Extract the (x, y) coordinate from the center of the cell holding the provided text.  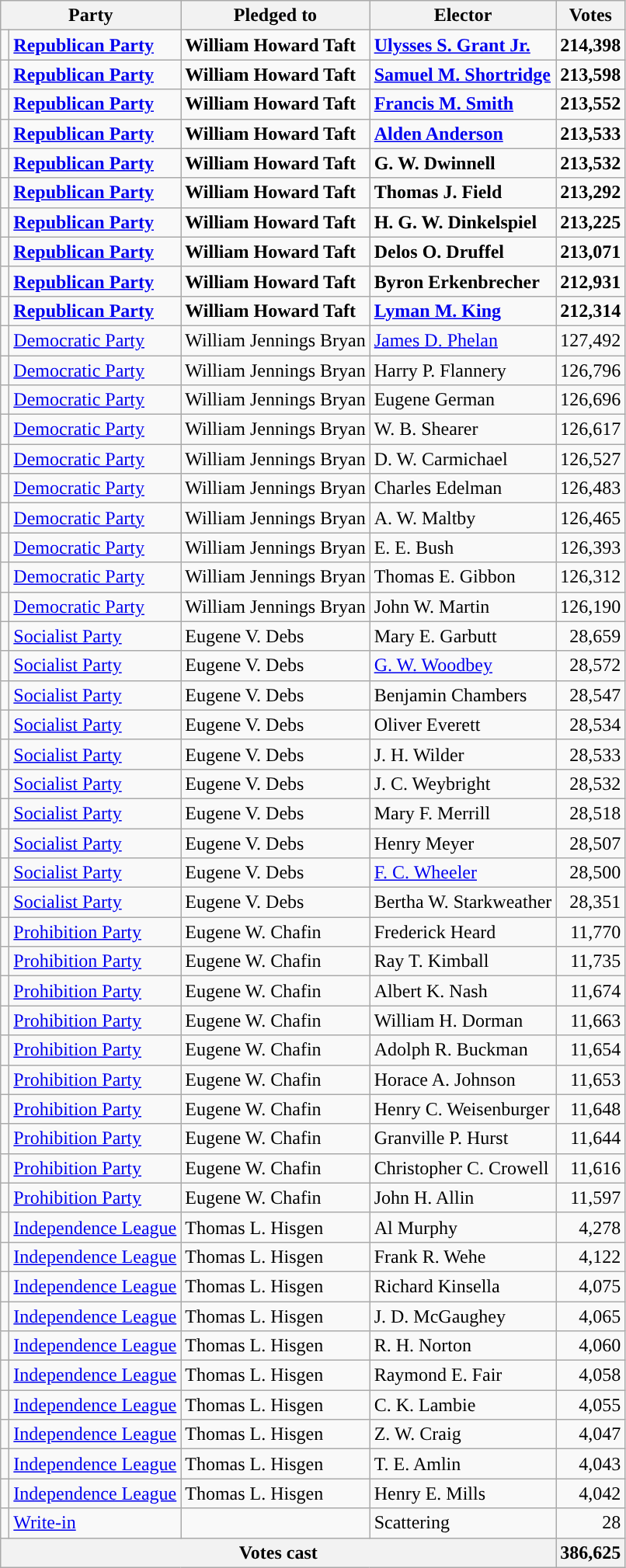
11,648 (590, 1109)
11,644 (590, 1139)
4,058 (590, 1375)
Francis M. Smith (463, 104)
4,122 (590, 1257)
Al Murphy (463, 1227)
John W. Martin (463, 607)
126,483 (590, 488)
212,314 (590, 311)
G. W. Woodbey (463, 666)
28,659 (590, 636)
213,225 (590, 222)
John H. Allin (463, 1198)
E. E. Bush (463, 548)
Eugene German (463, 400)
Votes (590, 16)
213,292 (590, 193)
Write-in (95, 1523)
Henry E. Mills (463, 1493)
Benjamin Chambers (463, 695)
4,075 (590, 1286)
Henry Meyer (463, 843)
Samuel M. Shortridge (463, 75)
Elector (463, 16)
4,047 (590, 1434)
213,071 (590, 252)
28,533 (590, 754)
Votes cast (278, 1552)
Henry C. Weisenburger (463, 1109)
J. C. Weybright (463, 784)
Scattering (463, 1523)
Horace A. Johnson (463, 1080)
Party (91, 16)
R. H. Norton (463, 1346)
386,625 (590, 1552)
28,547 (590, 695)
Pledged to (275, 16)
126,796 (590, 370)
28,572 (590, 666)
126,393 (590, 548)
Harry P. Flannery (463, 370)
11,597 (590, 1198)
126,312 (590, 577)
126,465 (590, 518)
Ray T. Kimball (463, 961)
F. C. Wheeler (463, 873)
Richard Kinsella (463, 1286)
Z. W. Craig (463, 1434)
28,500 (590, 873)
127,492 (590, 340)
Frederick Heard (463, 932)
D. W. Carmichael (463, 459)
Mary E. Garbutt (463, 636)
28 (590, 1523)
212,931 (590, 281)
28,532 (590, 784)
Frank R. Wehe (463, 1257)
4,278 (590, 1227)
Albert K. Nash (463, 991)
11,663 (590, 1020)
11,616 (590, 1168)
213,598 (590, 75)
C. K. Lambie (463, 1405)
Alden Anderson (463, 134)
Granville P. Hurst (463, 1139)
4,043 (590, 1464)
28,351 (590, 902)
W. B. Shearer (463, 429)
213,532 (590, 163)
Charles Edelman (463, 488)
Mary F. Merrill (463, 813)
Adolph R. Buckman (463, 1050)
11,770 (590, 932)
126,527 (590, 459)
4,065 (590, 1316)
28,518 (590, 813)
A. W. Maltby (463, 518)
28,507 (590, 843)
Thomas J. Field (463, 193)
11,674 (590, 991)
126,617 (590, 429)
William H. Dorman (463, 1020)
T. E. Amlin (463, 1464)
Raymond E. Fair (463, 1375)
126,190 (590, 607)
213,552 (590, 104)
Thomas E. Gibbon (463, 577)
Lyman M. King (463, 311)
James D. Phelan (463, 340)
213,533 (590, 134)
Bertha W. Starkweather (463, 902)
28,534 (590, 725)
126,696 (590, 400)
G. W. Dwinnell (463, 163)
214,398 (590, 45)
Byron Erkenbrecher (463, 281)
11,654 (590, 1050)
Delos O. Druffel (463, 252)
Oliver Everett (463, 725)
J. H. Wilder (463, 754)
4,055 (590, 1405)
11,735 (590, 961)
Ulysses S. Grant Jr. (463, 45)
H. G. W. Dinkelspiel (463, 222)
J. D. McGaughey (463, 1316)
11,653 (590, 1080)
4,042 (590, 1493)
4,060 (590, 1346)
Christopher C. Crowell (463, 1168)
